Capture the cell that displays the provided text and extract its [x, y] central coordinate. 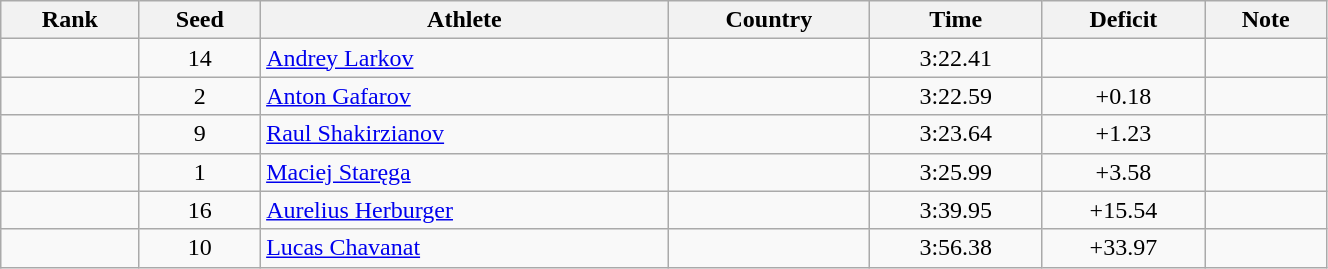
3:25.99 [956, 172]
16 [200, 210]
Andrey Larkov [465, 58]
1 [200, 172]
+15.54 [1124, 210]
Rank [70, 20]
3:39.95 [956, 210]
Athlete [465, 20]
10 [200, 248]
+1.23 [1124, 134]
3:23.64 [956, 134]
+33.97 [1124, 248]
9 [200, 134]
2 [200, 96]
+0.18 [1124, 96]
14 [200, 58]
Country [768, 20]
Note [1266, 20]
+3.58 [1124, 172]
Time [956, 20]
Lucas Chavanat [465, 248]
Seed [200, 20]
Anton Gafarov [465, 96]
3:22.41 [956, 58]
3:22.59 [956, 96]
Maciej Staręga [465, 172]
3:56.38 [956, 248]
Aurelius Herburger [465, 210]
Deficit [1124, 20]
Raul Shakirzianov [465, 134]
